For the text-containing cell, return its midpoint in [x, y] coordinate format. 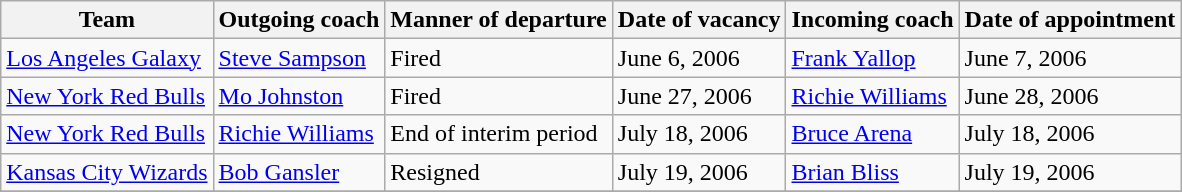
Bruce Arena [872, 134]
Frank Yallop [872, 58]
Brian Bliss [872, 172]
Los Angeles Galaxy [107, 58]
Mo Johnston [299, 96]
Incoming coach [872, 20]
June 27, 2006 [699, 96]
June 7, 2006 [1070, 58]
Team [107, 20]
Steve Sampson [299, 58]
Manner of departure [498, 20]
Kansas City Wizards [107, 172]
Bob Gansler [299, 172]
June 28, 2006 [1070, 96]
Resigned [498, 172]
Date of appointment [1070, 20]
Outgoing coach [299, 20]
June 6, 2006 [699, 58]
End of interim period [498, 134]
Date of vacancy [699, 20]
